Extract the (x, y) coordinate from the center of the cell holding the provided text.  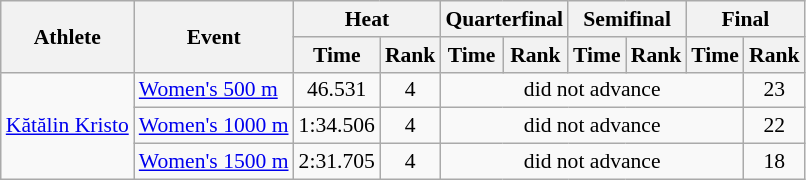
46.531 (337, 90)
18 (774, 162)
Women's 500 m (214, 90)
Semifinal (627, 19)
Athlete (68, 36)
1:34.506 (337, 126)
23 (774, 90)
Women's 1000 m (214, 126)
Quarterfinal (504, 19)
2:31.705 (337, 162)
22 (774, 126)
Final (745, 19)
Event (214, 36)
Kătălin Kristo (68, 126)
Heat (368, 19)
Women's 1500 m (214, 162)
